Find where the given text appears and provide that cell's center as [X, Y] coordinate. 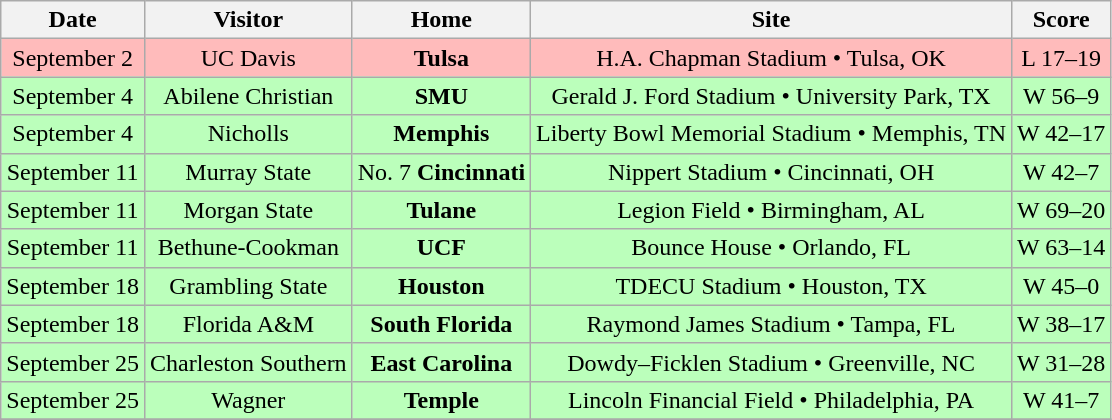
Home [441, 20]
Gerald J. Ford Stadium • University Park, TX [772, 96]
Abilene Christian [248, 96]
W 45–0 [1062, 286]
Visitor [248, 20]
Temple [441, 400]
UC Davis [248, 58]
Morgan State [248, 210]
Score [1062, 20]
Legion Field • Birmingham, AL [772, 210]
Murray State [248, 172]
W 63–14 [1062, 248]
East Carolina [441, 362]
Charleston Southern [248, 362]
W 38–17 [1062, 324]
TDECU Stadium • Houston, TX [772, 286]
Florida A&M [248, 324]
W 56–9 [1062, 96]
Grambling State [248, 286]
SMU [441, 96]
Houston [441, 286]
Dowdy–Ficklen Stadium • Greenville, NC [772, 362]
Bethune-Cookman [248, 248]
Nippert Stadium • Cincinnati, OH [772, 172]
No. 7 Cincinnati [441, 172]
September 2 [73, 58]
W 41–7 [1062, 400]
H.A. Chapman Stadium • Tulsa, OK [772, 58]
W 31–28 [1062, 362]
Bounce House • Orlando, FL [772, 248]
L 17–19 [1062, 58]
Liberty Bowl Memorial Stadium • Memphis, TN [772, 134]
W 42–7 [1062, 172]
Tulane [441, 210]
Raymond James Stadium • Tampa, FL [772, 324]
W 42–17 [1062, 134]
Nicholls [248, 134]
Date [73, 20]
South Florida [441, 324]
Memphis [441, 134]
Site [772, 20]
Lincoln Financial Field • Philadelphia, PA [772, 400]
Tulsa [441, 58]
Wagner [248, 400]
W 69–20 [1062, 210]
UCF [441, 248]
